Output the [x, y] coordinate of the center of the cell containing the given text.  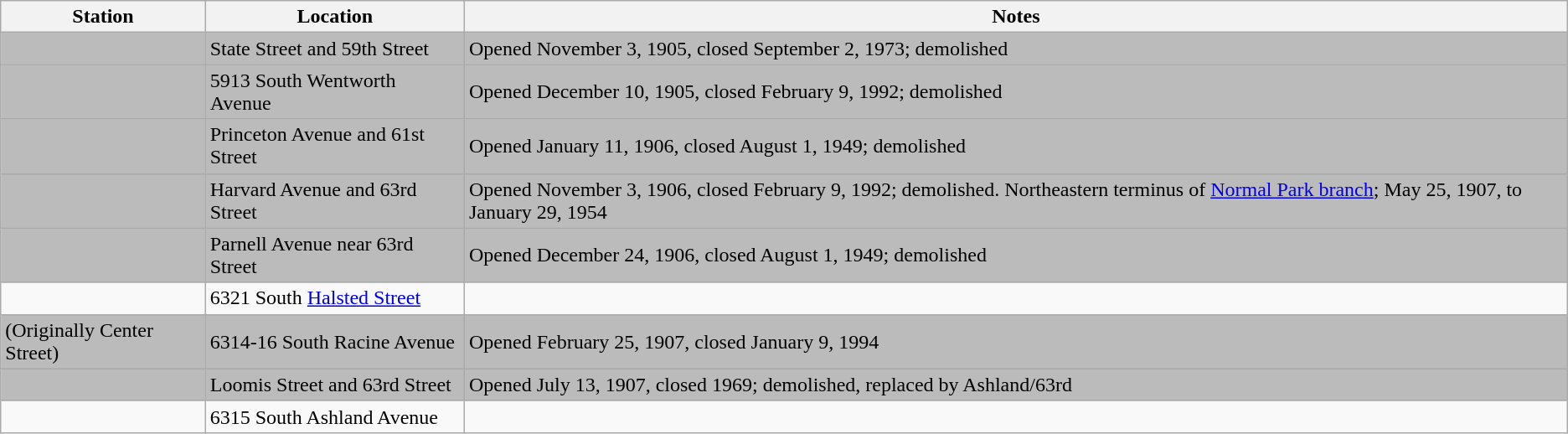
Opened January 11, 1906, closed August 1, 1949; demolished [1015, 146]
6315 South Ashland Avenue [335, 416]
6314-16 South Racine Avenue [335, 342]
Parnell Avenue near 63rd Street [335, 255]
Location [335, 17]
Station [103, 17]
Opened December 10, 1905, closed February 9, 1992; demolished [1015, 92]
6321 South Halsted Street [335, 298]
(Originally Center Street) [103, 342]
Princeton Avenue and 61st Street [335, 146]
5913 South Wentworth Avenue [335, 92]
Harvard Avenue and 63rd Street [335, 201]
Opened November 3, 1905, closed September 2, 1973; demolished [1015, 49]
Loomis Street and 63rd Street [335, 385]
Opened February 25, 1907, closed January 9, 1994 [1015, 342]
State Street and 59th Street [335, 49]
Notes [1015, 17]
Opened December 24, 1906, closed August 1, 1949; demolished [1015, 255]
Opened July 13, 1907, closed 1969; demolished, replaced by Ashland/63rd [1015, 385]
Opened November 3, 1906, closed February 9, 1992; demolished. Northeastern terminus of Normal Park branch; May 25, 1907, to January 29, 1954 [1015, 201]
